Capture the cell that displays the provided text and extract its [X, Y] central coordinate. 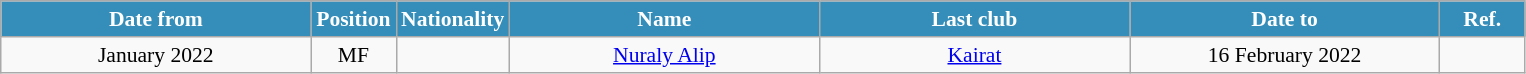
Last club [974, 19]
Kairat [974, 55]
Nationality [452, 19]
January 2022 [156, 55]
MF [354, 55]
Date from [156, 19]
Date to [1285, 19]
Nuraly Alip [664, 55]
Name [664, 19]
16 February 2022 [1285, 55]
Position [354, 19]
Ref. [1482, 19]
